For the text-containing cell, return its midpoint in [x, y] coordinate format. 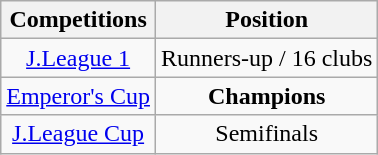
Emperor's Cup [78, 96]
J.League Cup [78, 134]
Position [266, 20]
Semifinals [266, 134]
J.League 1 [78, 58]
Competitions [78, 20]
Runners-up / 16 clubs [266, 58]
Champions [266, 96]
